Extract the (X, Y) coordinate from the center of the cell holding the provided text.  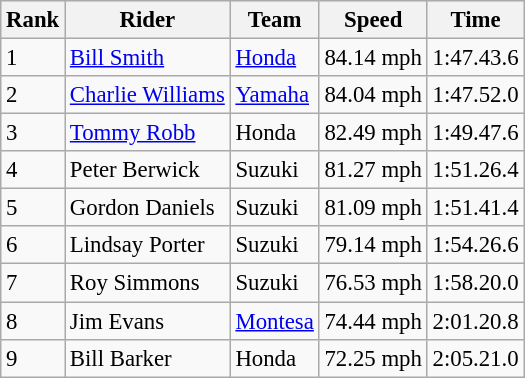
Tommy Robb (148, 133)
79.14 mph (373, 245)
3 (33, 133)
81.09 mph (373, 208)
9 (33, 358)
Jim Evans (148, 321)
1:47.52.0 (476, 95)
1:51.26.4 (476, 170)
5 (33, 208)
Charlie Williams (148, 95)
Gordon Daniels (148, 208)
4 (33, 170)
81.27 mph (373, 170)
7 (33, 283)
2:01.20.8 (476, 321)
Speed (373, 20)
1:51.41.4 (476, 208)
1:47.43.6 (476, 58)
84.04 mph (373, 95)
2:05.21.0 (476, 358)
82.49 mph (373, 133)
Time (476, 20)
Lindsay Porter (148, 245)
1 (33, 58)
84.14 mph (373, 58)
1:54.26.6 (476, 245)
Peter Berwick (148, 170)
6 (33, 245)
76.53 mph (373, 283)
1:49.47.6 (476, 133)
74.44 mph (373, 321)
Montesa (274, 321)
Bill Barker (148, 358)
Yamaha (274, 95)
8 (33, 321)
1:58.20.0 (476, 283)
2 (33, 95)
72.25 mph (373, 358)
Roy Simmons (148, 283)
Team (274, 20)
Rank (33, 20)
Bill Smith (148, 58)
Rider (148, 20)
